Detect which cell encompasses the target text, then output its [x, y] center coordinate. 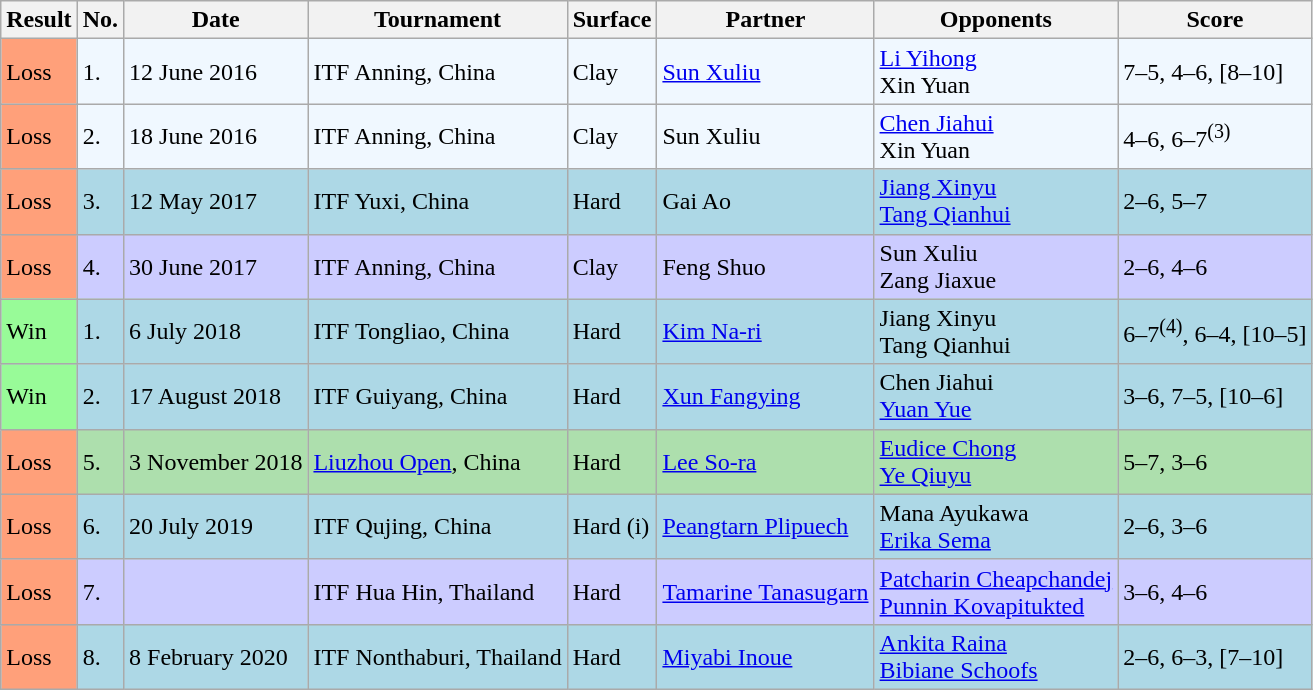
2–6, 4–6 [1215, 266]
Date [216, 20]
2–6, 6–3, [7–10] [1215, 656]
Xun Fangying [766, 396]
Kim Na-ri [766, 332]
Liuzhou Open, China [438, 462]
Miyabi Inoue [766, 656]
3–6, 4–6 [1215, 592]
30 June 2017 [216, 266]
20 July 2019 [216, 526]
Sun Xuliu Zang Jiaxue [996, 266]
Lee So-ra [766, 462]
ITF Guiyang, China [438, 396]
17 August 2018 [216, 396]
Chen Jiahui Yuan Yue [996, 396]
2–6, 3–6 [1215, 526]
18 June 2016 [216, 136]
4–6, 6–7(3) [1215, 136]
3. [100, 202]
2–6, 5–7 [1215, 202]
ITF Tongliao, China [438, 332]
Hard (i) [612, 526]
6. [100, 526]
ITF Nonthaburi, Thailand [438, 656]
8 February 2020 [216, 656]
5. [100, 462]
Opponents [996, 20]
Partner [766, 20]
12 June 2016 [216, 72]
5–7, 3–6 [1215, 462]
6 July 2018 [216, 332]
3–6, 7–5, [10–6] [1215, 396]
Li Yihong Xin Yuan [996, 72]
Feng Shuo [766, 266]
3 November 2018 [216, 462]
Eudice Chong Ye Qiuyu [996, 462]
ITF Hua Hin, Thailand [438, 592]
Ankita Raina Bibiane Schoofs [996, 656]
Tamarine Tanasugarn [766, 592]
No. [100, 20]
4. [100, 266]
Tournament [438, 20]
Gai Ao [766, 202]
6–7(4), 6–4, [10–5] [1215, 332]
Peangtarn Plipuech [766, 526]
12 May 2017 [216, 202]
Patcharin Cheapchandej Punnin Kovapitukted [996, 592]
Result [39, 20]
Mana Ayukawa Erika Sema [996, 526]
ITF Yuxi, China [438, 202]
ITF Qujing, China [438, 526]
7–5, 4–6, [8–10] [1215, 72]
7. [100, 592]
Score [1215, 20]
Chen Jiahui Xin Yuan [996, 136]
Surface [612, 20]
8. [100, 656]
